Search for the cell housing the specified text and yield its [X, Y] center coordinate. 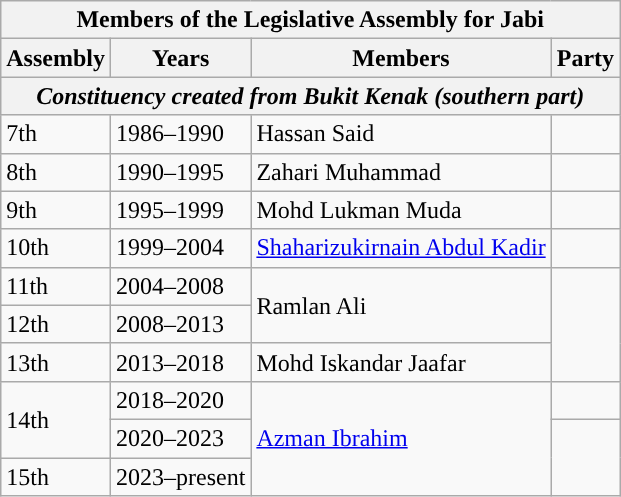
13th [56, 362]
10th [56, 248]
Mohd Iskandar Jaafar [401, 362]
1995–1999 [180, 210]
2008–2013 [180, 324]
Assembly [56, 58]
Azman Ibrahim [401, 438]
1990–1995 [180, 172]
7th [56, 134]
Members of the Legislative Assembly for Jabi [310, 20]
11th [56, 286]
12th [56, 324]
Constituency created from Bukit Kenak (southern part) [310, 96]
Mohd Lukman Muda [401, 210]
14th [56, 419]
1999–2004 [180, 248]
2013–2018 [180, 362]
Years [180, 58]
Ramlan Ali [401, 305]
Members [401, 58]
8th [56, 172]
9th [56, 210]
2023–present [180, 477]
2020–2023 [180, 438]
Shaharizukirnain Abdul Kadir [401, 248]
Hassan Said [401, 134]
Zahari Muhammad [401, 172]
Party [585, 58]
1986–1990 [180, 134]
2004–2008 [180, 286]
2018–2020 [180, 400]
15th [56, 477]
